Output the [X, Y] coordinate of the center of the cell containing the given text.  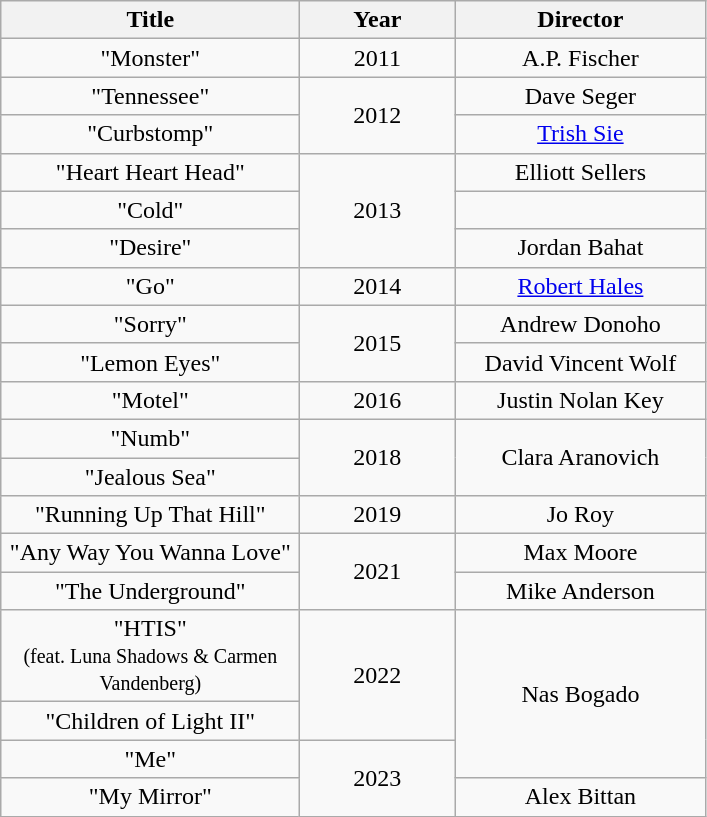
Elliott Sellers [580, 172]
Director [580, 20]
Title [150, 20]
"Running Up That Hill" [150, 515]
"Sorry" [150, 324]
2011 [378, 58]
Mike Anderson [580, 591]
2016 [378, 400]
Robert Hales [580, 286]
Clara Aranovich [580, 457]
Dave Seger [580, 96]
2021 [378, 572]
"Tennessee" [150, 96]
2015 [378, 343]
Jo Roy [580, 515]
Max Moore [580, 553]
2018 [378, 457]
"Jealous Sea" [150, 477]
2012 [378, 115]
Trish Sie [580, 134]
"Cold" [150, 210]
"Heart Heart Head" [150, 172]
"Any Way You Wanna Love" [150, 553]
2023 [378, 778]
Andrew Donoho [580, 324]
2014 [378, 286]
"Lemon Eyes" [150, 362]
"The Underground" [150, 591]
"Motel" [150, 400]
2022 [378, 675]
Alex Bittan [580, 797]
David Vincent Wolf [580, 362]
"Me" [150, 759]
"Numb" [150, 438]
Year [378, 20]
Jordan Bahat [580, 248]
"HTIS"(feat. Luna Shadows & Carmen Vandenberg) [150, 656]
Nas Bogado [580, 694]
"Curbstomp" [150, 134]
2013 [378, 210]
Justin Nolan Key [580, 400]
"Go" [150, 286]
"Desire" [150, 248]
"Children of Light II" [150, 721]
"My Mirror" [150, 797]
"Monster" [150, 58]
2019 [378, 515]
A.P. Fischer [580, 58]
